Pinpoint the cell where the given text exists, returning its [X, Y] midpoint coordinate. 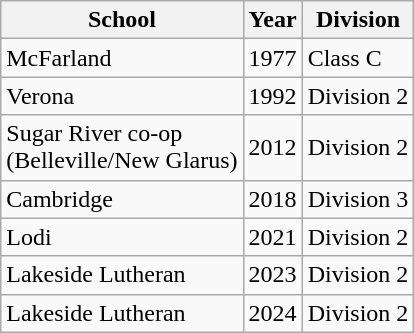
Verona [122, 96]
Lodi [122, 237]
1977 [272, 58]
Division 3 [358, 199]
Class C [358, 58]
Year [272, 20]
2021 [272, 237]
2018 [272, 199]
McFarland [122, 58]
Division [358, 20]
Sugar River co-op(Belleville/New Glarus) [122, 148]
2012 [272, 148]
Cambridge [122, 199]
2024 [272, 313]
1992 [272, 96]
2023 [272, 275]
School [122, 20]
